Provide the [x, y] coordinate of the cell's center where the given text is located.  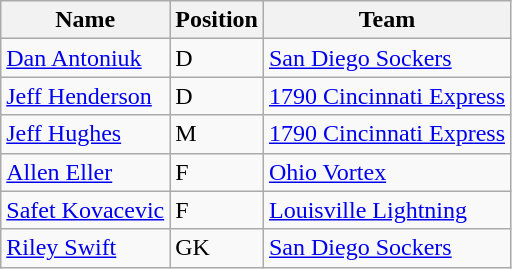
Riley Swift [86, 248]
Name [86, 20]
Allen Eller [86, 172]
Ohio Vortex [386, 172]
Dan Antoniuk [86, 58]
Team [386, 20]
Position [217, 20]
Safet Kovacevic [86, 210]
M [217, 134]
GK [217, 248]
Jeff Hughes [86, 134]
Jeff Henderson [86, 96]
Louisville Lightning [386, 210]
